From the cell containing the given text, extract its center point as (X, Y) coordinate. 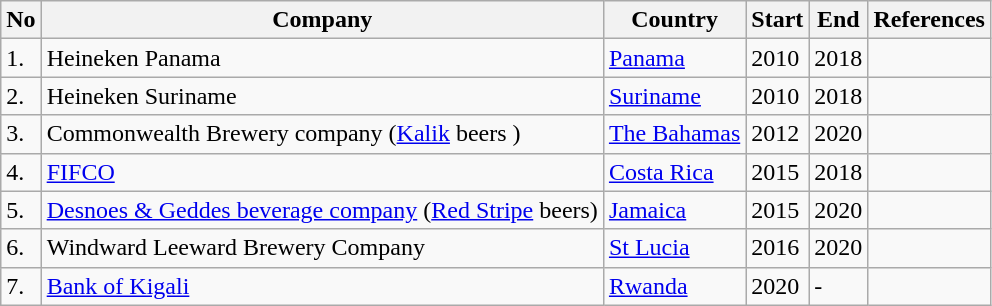
References (930, 20)
7. (21, 286)
Panama (674, 58)
Jamaica (674, 210)
6. (21, 248)
End (838, 20)
Country (674, 20)
2016 (778, 248)
5. (21, 210)
2. (21, 96)
No (21, 20)
Heineken Panama (322, 58)
3. (21, 134)
Company (322, 20)
Start (778, 20)
2012 (778, 134)
The Bahamas (674, 134)
Rwanda (674, 286)
FIFCO (322, 172)
Suriname (674, 96)
Bank of Kigali (322, 286)
- (838, 286)
Costa Rica (674, 172)
St Lucia (674, 248)
Commonwealth Brewery company (Kalik beers ) (322, 134)
Desnoes & Geddes beverage company (Red Stripe beers) (322, 210)
4. (21, 172)
1. (21, 58)
Windward Leeward Brewery Company (322, 248)
Heineken Suriname (322, 96)
